Provide the [X, Y] coordinate of the cell's center where the given text is located.  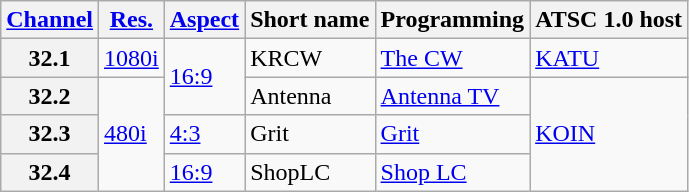
Res. [132, 20]
Antenna [310, 96]
ATSC 1.0 host [609, 20]
32.3 [50, 134]
Channel [50, 20]
ShopLC [310, 172]
Antenna TV [452, 96]
Short name [310, 20]
KRCW [310, 58]
480i [132, 134]
KOIN [609, 134]
Programming [452, 20]
KATU [609, 58]
32.2 [50, 96]
The CW [452, 58]
Aspect [204, 20]
Shop LC [452, 172]
4:3 [204, 134]
1080i [132, 58]
32.1 [50, 58]
32.4 [50, 172]
